Identify which cell holds the provided text, then report its [x, y] central coordinate. 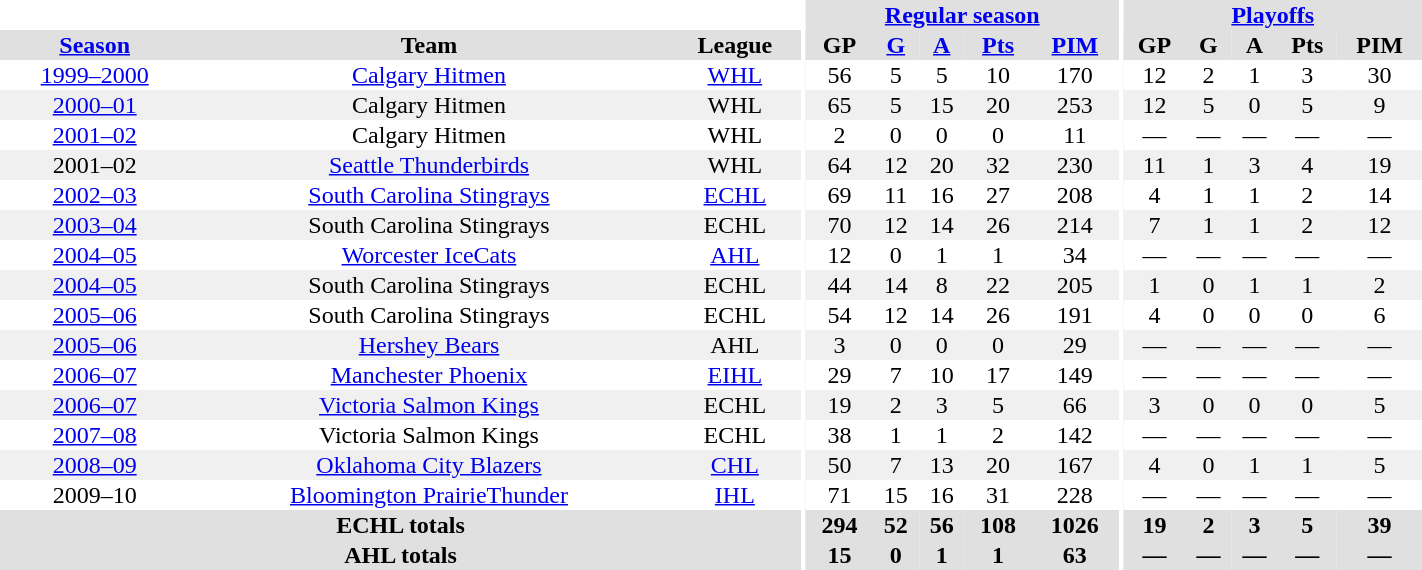
2003–04 [94, 225]
Regular season [962, 15]
66 [1074, 405]
IHL [735, 495]
Season [94, 45]
228 [1074, 495]
EIHL [735, 375]
2008–09 [94, 465]
1026 [1074, 525]
30 [1380, 75]
Oklahoma City Blazers [428, 465]
54 [840, 315]
Bloomington PrairieThunder [428, 495]
2007–08 [94, 435]
63 [1074, 555]
6 [1380, 315]
44 [840, 285]
39 [1380, 525]
149 [1074, 375]
208 [1074, 195]
2009–10 [94, 495]
34 [1074, 255]
69 [840, 195]
Team [428, 45]
Worcester IceCats [428, 255]
Playoffs [1272, 15]
65 [840, 105]
230 [1074, 165]
13 [942, 465]
27 [998, 195]
108 [998, 525]
1999–2000 [94, 75]
9 [1380, 105]
32 [998, 165]
191 [1074, 315]
214 [1074, 225]
League [735, 45]
52 [896, 525]
CHL [735, 465]
50 [840, 465]
22 [998, 285]
Manchester Phoenix [428, 375]
17 [998, 375]
Hershey Bears [428, 345]
Seattle Thunderbirds [428, 165]
205 [1074, 285]
70 [840, 225]
167 [1074, 465]
2002–03 [94, 195]
253 [1074, 105]
142 [1074, 435]
ECHL totals [400, 525]
8 [942, 285]
AHL totals [400, 555]
2000–01 [94, 105]
71 [840, 495]
31 [998, 495]
294 [840, 525]
64 [840, 165]
38 [840, 435]
170 [1074, 75]
